For the text-containing cell, return its midpoint in (X, Y) coordinate format. 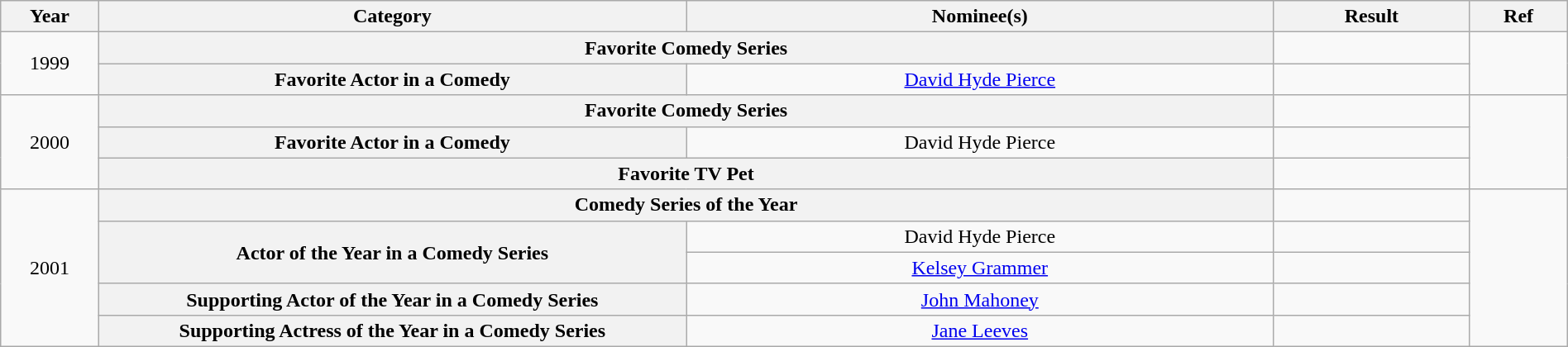
Comedy Series of the Year (686, 205)
Ref (1518, 17)
2001 (50, 268)
Kelsey Grammer (980, 268)
Year (50, 17)
2000 (50, 142)
Category (392, 17)
Jane Leeves (980, 330)
Favorite TV Pet (686, 173)
Supporting Actor of the Year in a Comedy Series (392, 299)
Supporting Actress of the Year in a Comedy Series (392, 330)
Result (1371, 17)
Actor of the Year in a Comedy Series (392, 252)
1999 (50, 64)
Nominee(s) (980, 17)
John Mahoney (980, 299)
